Search for the cell housing the specified text and yield its (X, Y) center coordinate. 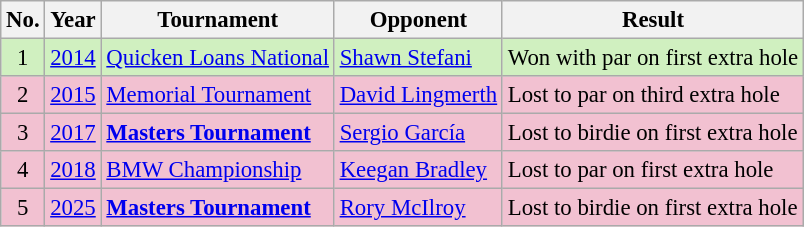
2015 (73, 95)
Tournament (218, 20)
2018 (73, 170)
Lost to par on third extra hole (652, 95)
4 (23, 170)
Memorial Tournament (218, 95)
No. (23, 20)
3 (23, 133)
2017 (73, 133)
Quicken Loans National (218, 58)
Year (73, 20)
Rory McIlroy (418, 208)
Sergio García (418, 133)
Result (652, 20)
5 (23, 208)
Shawn Stefani (418, 58)
Opponent (418, 20)
Keegan Bradley (418, 170)
2014 (73, 58)
2025 (73, 208)
David Lingmerth (418, 95)
2 (23, 95)
Lost to par on first extra hole (652, 170)
1 (23, 58)
BMW Championship (218, 170)
Won with par on first extra hole (652, 58)
